Identify which cell holds the provided text, then report its (x, y) central coordinate. 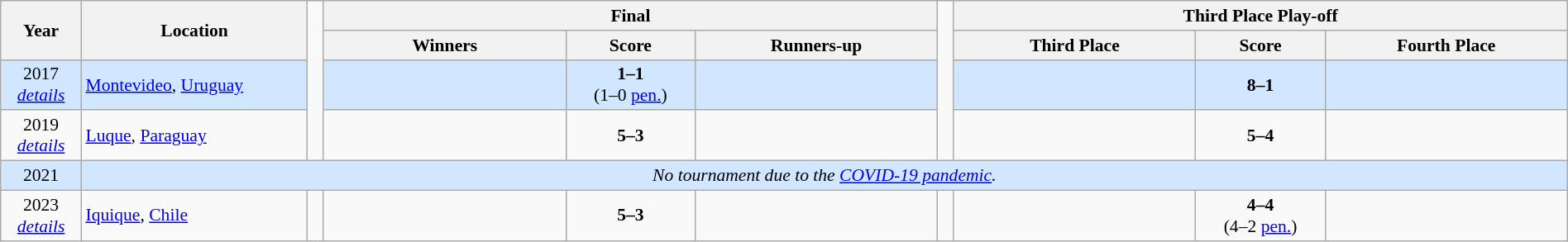
2019 details (41, 135)
Montevideo, Uruguay (194, 84)
2023 details (41, 215)
8–1 (1260, 84)
Iquique, Chile (194, 215)
4–4 (4–2 pen.) (1260, 215)
No tournament due to the COVID-19 pandemic. (824, 176)
Year (41, 30)
2021 (41, 176)
Location (194, 30)
Third Place (1075, 45)
Final (630, 16)
Fourth Place (1446, 45)
2017 details (41, 84)
5–4 (1260, 135)
Runners-up (817, 45)
Winners (445, 45)
1–1 (1–0 pen.) (630, 84)
Luque, Paraguay (194, 135)
Third Place Play-off (1260, 16)
